Search for the cell housing the specified text and yield its (x, y) center coordinate. 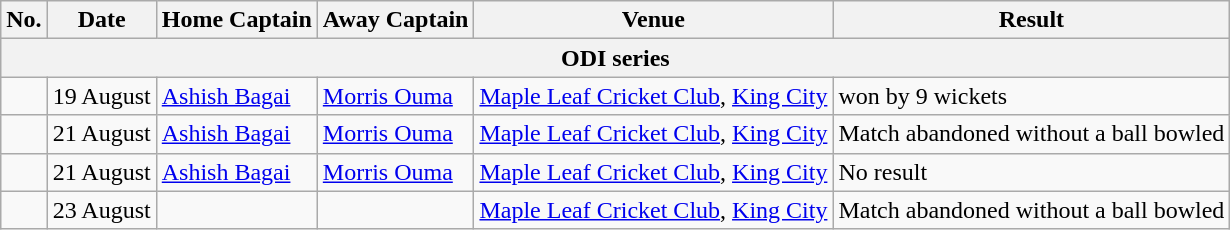
23 August (102, 210)
Date (102, 20)
No result (1032, 172)
Result (1032, 20)
Home Captain (236, 20)
No. (24, 20)
Venue (654, 20)
ODI series (616, 58)
won by 9 wickets (1032, 96)
19 August (102, 96)
Away Captain (396, 20)
